Search for the cell housing the specified text and yield its (X, Y) center coordinate. 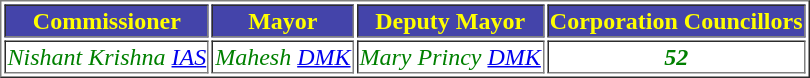
Commissioner (106, 20)
Nishant Krishna IAS (106, 56)
Mahesh DMK (282, 56)
52 (676, 56)
Deputy Mayor (450, 20)
Corporation Councillors (676, 20)
Mayor (282, 20)
Mary Princy DMK (450, 56)
